Extract the (x, y) coordinate from the center of the cell holding the provided text.  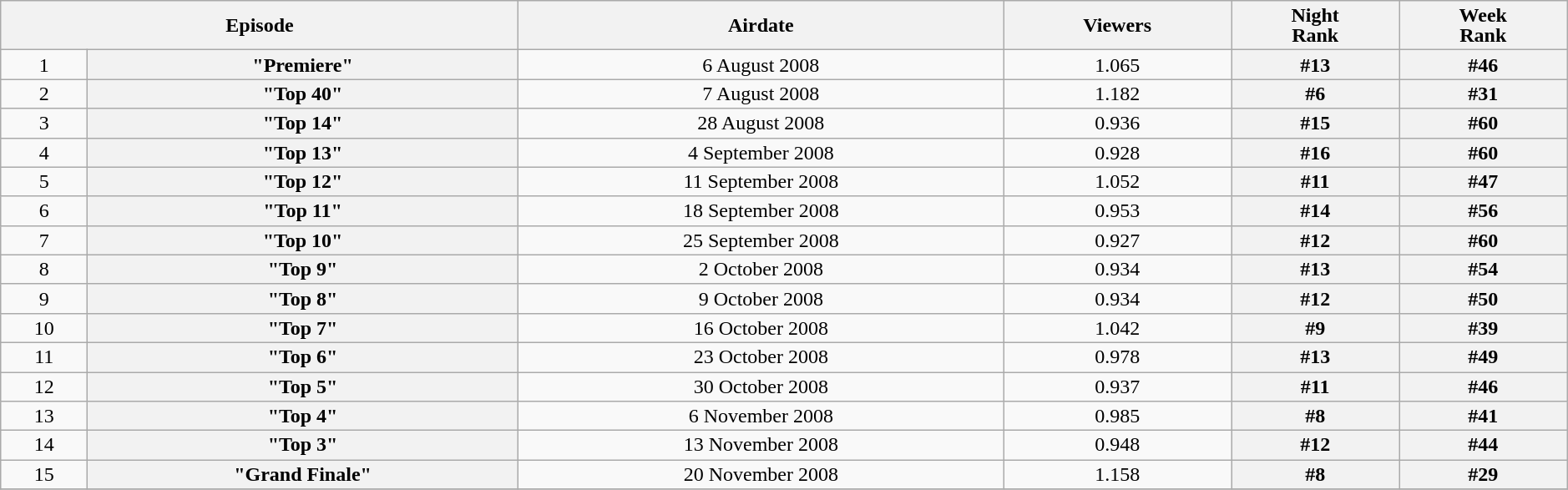
1.182 (1117, 93)
"Top 9" (302, 269)
5 (43, 182)
WeekRank (1483, 25)
4 (43, 152)
1 (43, 65)
0.936 (1117, 124)
#6 (1316, 93)
#15 (1316, 124)
#44 (1483, 446)
#54 (1483, 269)
0.927 (1117, 240)
6 (43, 210)
11 September 2008 (761, 182)
4 September 2008 (761, 152)
NightRank (1316, 25)
Episode (260, 25)
"Top 10" (302, 240)
#41 (1483, 416)
#56 (1483, 210)
1.052 (1117, 182)
"Top 3" (302, 446)
8 (43, 269)
20 November 2008 (761, 474)
"Top 11" (302, 210)
9 (43, 299)
"Top 4" (302, 416)
0.953 (1117, 210)
14 (43, 446)
6 November 2008 (761, 416)
23 October 2008 (761, 357)
11 (43, 357)
25 September 2008 (761, 240)
"Top 14" (302, 124)
2 October 2008 (761, 269)
"Top 5" (302, 387)
#47 (1483, 182)
#29 (1483, 474)
28 August 2008 (761, 124)
#14 (1316, 210)
13 (43, 416)
0.978 (1117, 357)
7 (43, 240)
"Top 7" (302, 327)
"Top 40" (302, 93)
#50 (1483, 299)
18 September 2008 (761, 210)
"Top 6" (302, 357)
12 (43, 387)
#31 (1483, 93)
0.985 (1117, 416)
#49 (1483, 357)
#39 (1483, 327)
0.928 (1117, 152)
0.937 (1117, 387)
"Grand Finale" (302, 474)
1.065 (1117, 65)
30 October 2008 (761, 387)
"Top 12" (302, 182)
3 (43, 124)
1.042 (1117, 327)
"Premiere" (302, 65)
7 August 2008 (761, 93)
6 August 2008 (761, 65)
15 (43, 474)
16 October 2008 (761, 327)
13 November 2008 (761, 446)
0.948 (1117, 446)
1.158 (1117, 474)
10 (43, 327)
#9 (1316, 327)
#16 (1316, 152)
"Top 8" (302, 299)
Airdate (761, 25)
9 October 2008 (761, 299)
2 (43, 93)
Viewers (1117, 25)
"Top 13" (302, 152)
